Scan for the cell matching the given text and deliver its [x, y] coordinate at center. 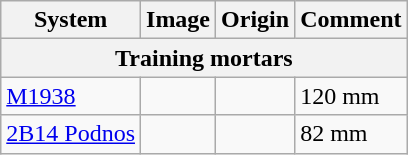
System [71, 20]
120 mm [351, 96]
Comment [351, 20]
Training mortars [204, 58]
Origin [256, 20]
M1938 [71, 96]
Image [178, 20]
2B14 Podnos [71, 134]
82 mm [351, 134]
